Capture the cell that displays the provided text and extract its [x, y] central coordinate. 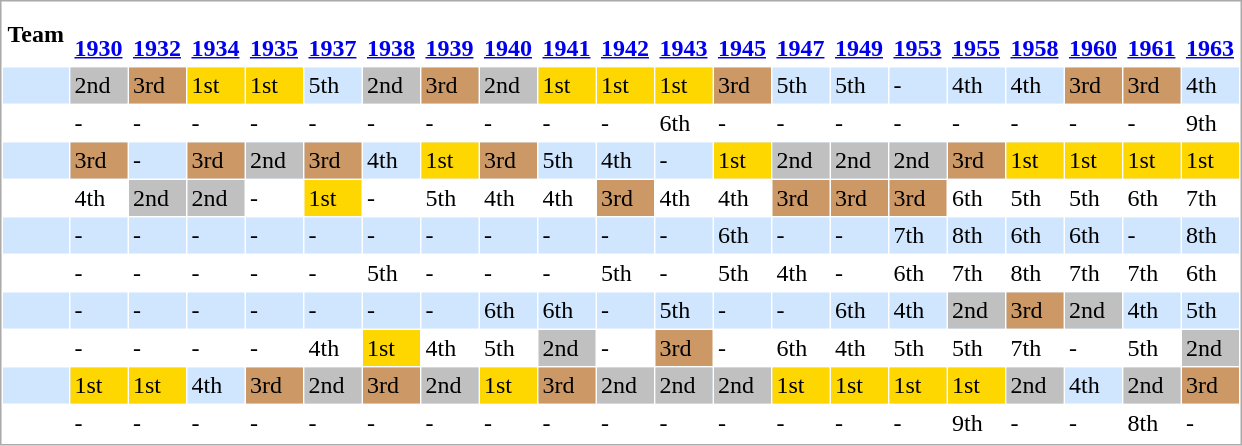
1961 [1152, 34]
1935 [274, 34]
1941 [566, 34]
1949 [858, 34]
1938 [390, 34]
1955 [976, 34]
1939 [450, 34]
1932 [156, 34]
1934 [216, 34]
1937 [332, 34]
1947 [800, 34]
1930 [98, 34]
1940 [508, 34]
1958 [1034, 34]
1953 [918, 34]
1943 [684, 34]
1963 [1210, 34]
1942 [624, 34]
Team [36, 34]
1960 [1092, 34]
1945 [742, 34]
